Capture the cell that displays the provided text and extract its [x, y] central coordinate. 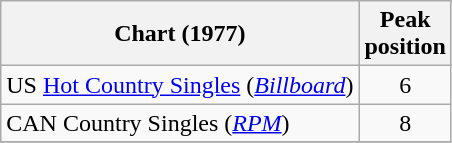
Chart (1977) [180, 34]
6 [405, 85]
CAN Country Singles (RPM) [180, 123]
8 [405, 123]
US Hot Country Singles (Billboard) [180, 85]
Peakposition [405, 34]
